Locate the cell with the specified text and output its [x, y] center coordinate. 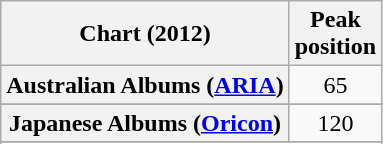
65 [335, 85]
Peakposition [335, 34]
120 [335, 123]
Chart (2012) [145, 34]
Japanese Albums (Oricon) [145, 123]
Australian Albums (ARIA) [145, 85]
